Pinpoint the cell where the given text exists, returning its [x, y] midpoint coordinate. 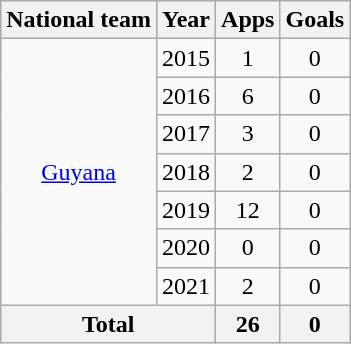
2019 [186, 210]
2020 [186, 248]
Guyana [79, 172]
3 [248, 134]
2015 [186, 58]
Year [186, 20]
Apps [248, 20]
Total [108, 324]
National team [79, 20]
26 [248, 324]
2017 [186, 134]
1 [248, 58]
2021 [186, 286]
2016 [186, 96]
6 [248, 96]
2018 [186, 172]
12 [248, 210]
Goals [315, 20]
